Return the [X, Y] coordinate for the center point of the cell that contains the specified text.  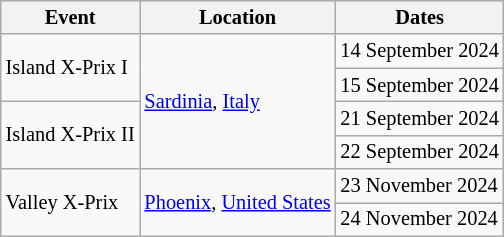
22 September 2024 [420, 152]
Island X-Prix II [70, 134]
Island X-Prix I [70, 68]
14 September 2024 [420, 51]
Event [70, 17]
Valley X-Prix [70, 202]
Location [238, 17]
24 November 2024 [420, 219]
15 September 2024 [420, 85]
Sardinia, Italy [238, 102]
Phoenix, United States [238, 202]
21 September 2024 [420, 118]
23 November 2024 [420, 186]
Dates [420, 17]
